Determine the (X, Y) coordinate at the center of the cell enclosing the given text.  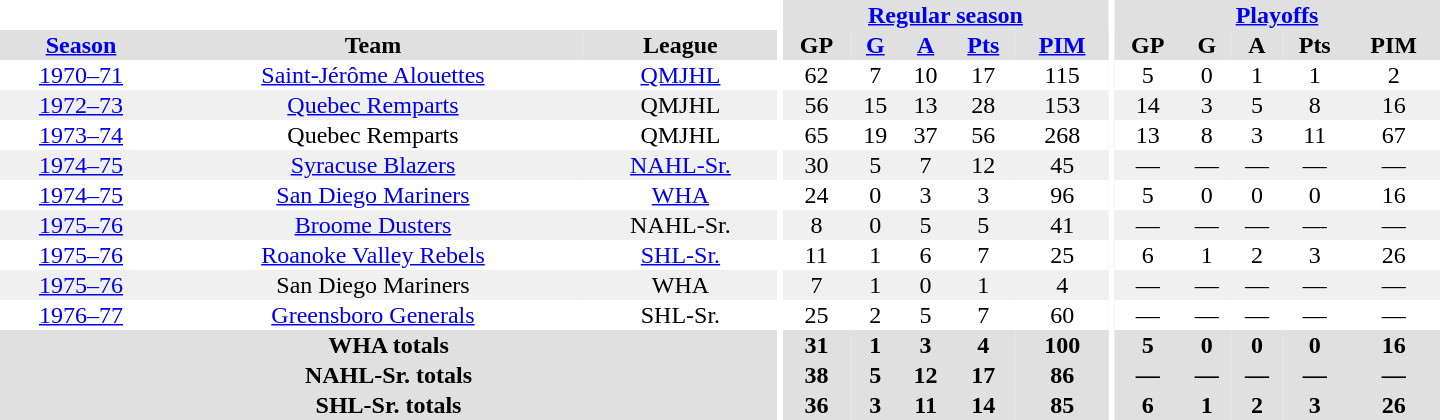
45 (1062, 165)
Season (81, 45)
100 (1062, 345)
38 (817, 375)
Playoffs (1277, 15)
WHA totals (388, 345)
19 (875, 135)
League (680, 45)
NAHL-Sr. totals (388, 375)
85 (1062, 405)
Broome Dusters (373, 225)
62 (817, 75)
37 (925, 135)
41 (1062, 225)
96 (1062, 195)
1976–77 (81, 315)
115 (1062, 75)
1972–73 (81, 105)
24 (817, 195)
10 (925, 75)
Team (373, 45)
28 (984, 105)
65 (817, 135)
86 (1062, 375)
SHL-Sr. totals (388, 405)
Syracuse Blazers (373, 165)
Regular season (946, 15)
Roanoke Valley Rebels (373, 255)
1970–71 (81, 75)
31 (817, 345)
15 (875, 105)
36 (817, 405)
1973–74 (81, 135)
153 (1062, 105)
268 (1062, 135)
67 (1394, 135)
30 (817, 165)
60 (1062, 315)
Greensboro Generals (373, 315)
Saint-Jérôme Alouettes (373, 75)
